Return the [X, Y] coordinate for the center point of the cell that contains the specified text.  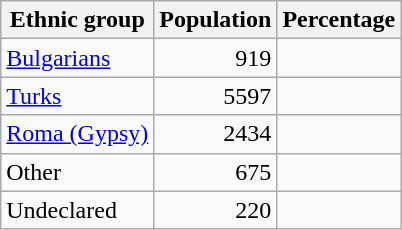
919 [216, 58]
220 [216, 210]
Ethnic group [78, 20]
Roma (Gypsy) [78, 134]
Other [78, 172]
675 [216, 172]
Bulgarians [78, 58]
5597 [216, 96]
Turks [78, 96]
Population [216, 20]
2434 [216, 134]
Percentage [339, 20]
Undeclared [78, 210]
